Return (x, y) of the center of cell containing provided text 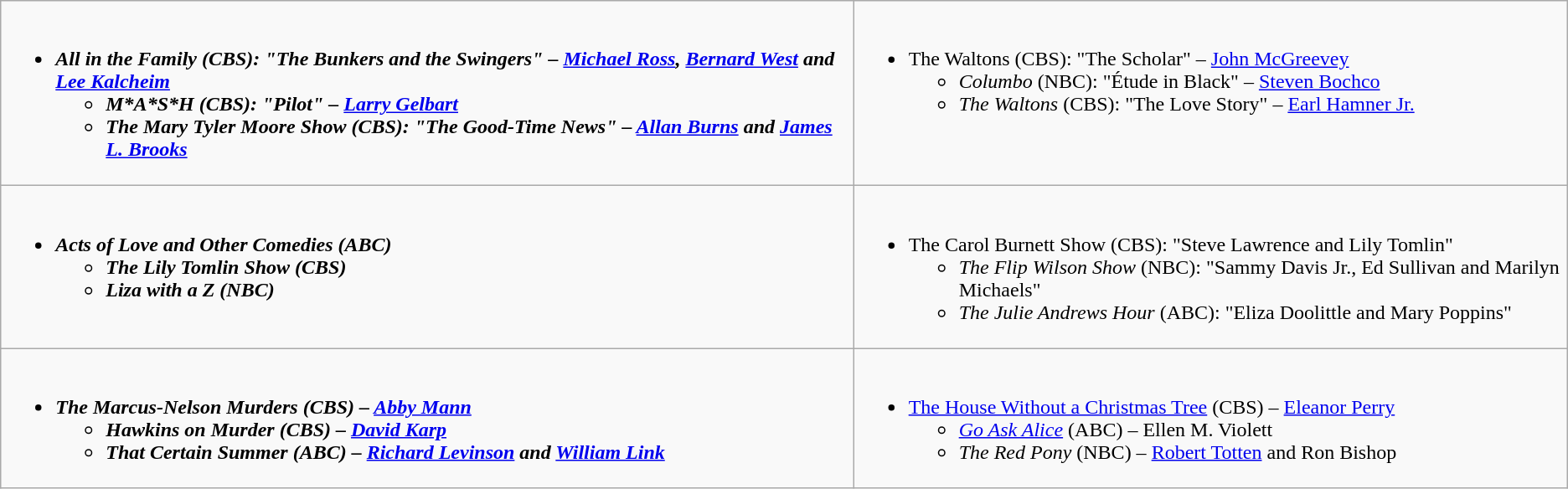
Acts of Love and Other Comedies (ABC)The Lily Tomlin Show (CBS)Liza with a Z (NBC) (427, 267)
The Marcus-Nelson Murders (CBS) – Abby MannHawkins on Murder (CBS) – David KarpThat Certain Summer (ABC) – Richard Levinson and William Link (427, 419)
The House Without a Christmas Tree (CBS) – Eleanor PerryGo Ask Alice (ABC) – Ellen M. ViolettThe Red Pony (NBC) – Robert Totten and Ron Bishop (1210, 419)
The Waltons (CBS): "The Scholar" – John McGreeveyColumbo (NBC): "Étude in Black" – Steven BochcoThe Waltons (CBS): "The Love Story" – Earl Hamner Jr. (1210, 94)
